Pinpoint the cell where the given text exists, returning its [x, y] midpoint coordinate. 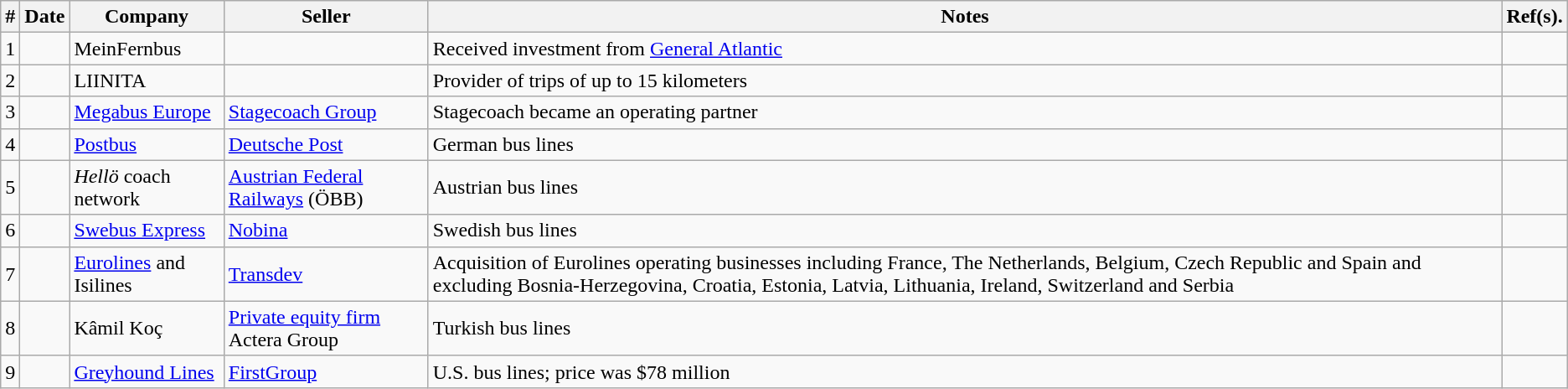
Ref(s). [1534, 17]
Hellö coach network [147, 188]
2 [10, 80]
1 [10, 49]
Postbus [147, 144]
Private equity firm Actera Group [326, 329]
German bus lines [965, 144]
Turkish bus lines [965, 329]
Received investment from General Atlantic [965, 49]
Greyhound Lines [147, 371]
Deutsche Post [326, 144]
MeinFernbus [147, 49]
4 [10, 144]
Stagecoach became an operating partner [965, 112]
Austrian Federal Railways (ÖBB) [326, 188]
Notes [965, 17]
Nobina [326, 231]
Megabus Europe [147, 112]
Provider of trips of up to 15 kilometers [965, 80]
Company [147, 17]
Kâmil Koç [147, 329]
5 [10, 188]
# [10, 17]
6 [10, 231]
7 [10, 273]
3 [10, 112]
9 [10, 371]
8 [10, 329]
LIINITA [147, 80]
Swebus Express [147, 231]
FirstGroup [326, 371]
Seller [326, 17]
Stagecoach Group [326, 112]
Austrian bus lines [965, 188]
U.S. bus lines; price was $78 million [965, 371]
Date [45, 17]
Transdev [326, 273]
Eurolines and Isilines [147, 273]
Swedish bus lines [965, 231]
